Locate the cell with the specified text and output its (x, y) center coordinate. 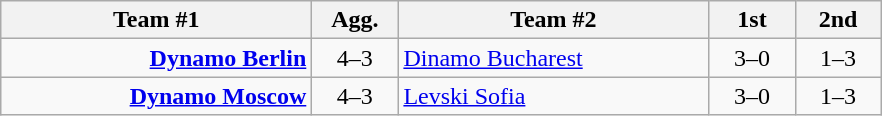
Team #2 (554, 20)
Dynamo Moscow (156, 96)
Dynamo Berlin (156, 58)
1st (752, 20)
Team #1 (156, 20)
Dinamo Bucharest (554, 58)
Levski Sofia (554, 96)
Agg. (355, 20)
2nd (838, 20)
